Search for the cell housing the specified text and yield its [X, Y] center coordinate. 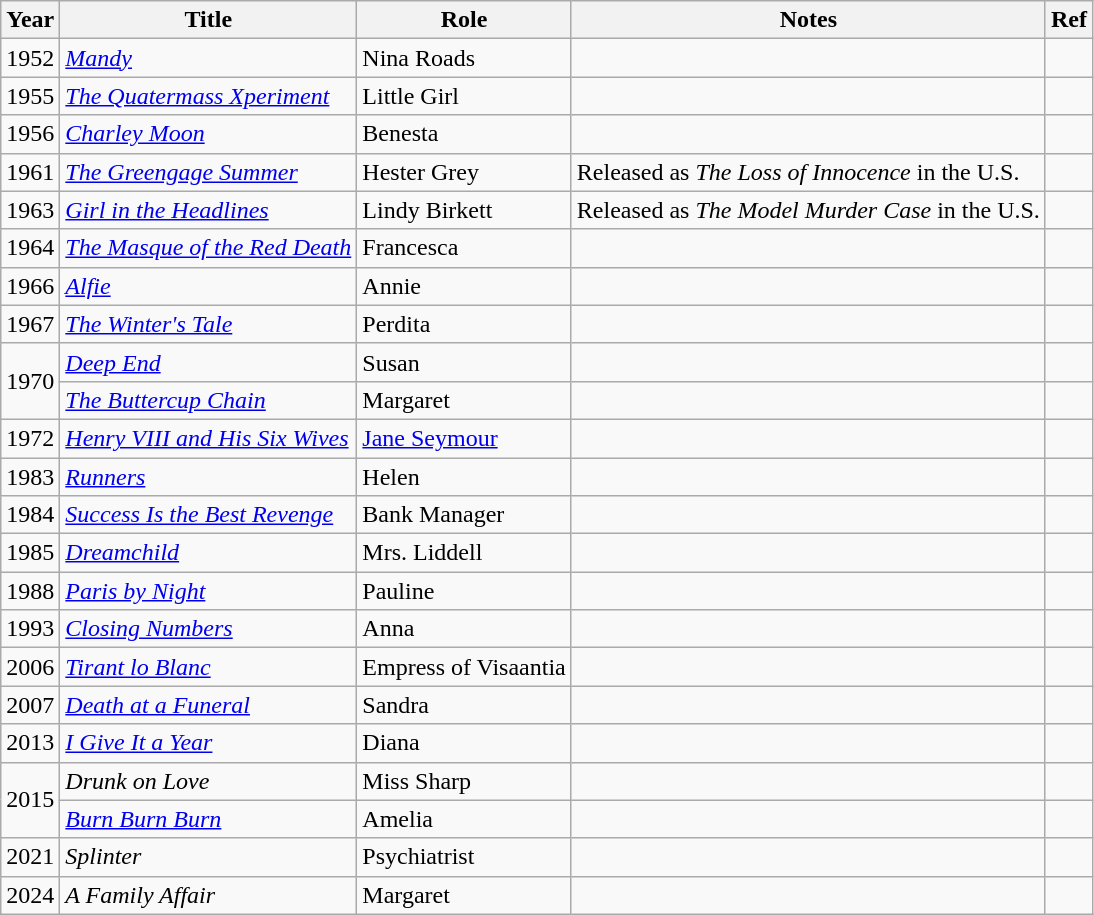
Year [30, 20]
Success Is the Best Revenge [208, 515]
The Masque of the Red Death [208, 248]
1966 [30, 286]
Burn Burn Burn [208, 819]
2024 [30, 895]
2013 [30, 743]
Charley Moon [208, 134]
1984 [30, 515]
1970 [30, 381]
2015 [30, 800]
Title [208, 20]
Perdita [464, 324]
Little Girl [464, 96]
Diana [464, 743]
1963 [30, 210]
The Winter's Tale [208, 324]
Drunk on Love [208, 781]
Alfie [208, 286]
Paris by Night [208, 591]
1961 [30, 172]
1983 [30, 477]
1988 [30, 591]
Lindy Birkett [464, 210]
2007 [30, 705]
Amelia [464, 819]
1985 [30, 553]
Pauline [464, 591]
Miss Sharp [464, 781]
Role [464, 20]
1955 [30, 96]
1972 [30, 438]
Tirant lo Blanc [208, 667]
Psychiatrist [464, 857]
Susan [464, 362]
Mandy [208, 58]
Helen [464, 477]
Henry VIII and His Six Wives [208, 438]
Dreamchild [208, 553]
Runners [208, 477]
Hester Grey [464, 172]
Benesta [464, 134]
1956 [30, 134]
Death at a Funeral [208, 705]
A Family Affair [208, 895]
Sandra [464, 705]
1952 [30, 58]
I Give It a Year [208, 743]
Nina Roads [464, 58]
Empress of Visaantia [464, 667]
Ref [1068, 20]
Bank Manager [464, 515]
Mrs. Liddell [464, 553]
Closing Numbers [208, 629]
Splinter [208, 857]
Deep End [208, 362]
Jane Seymour [464, 438]
1967 [30, 324]
1964 [30, 248]
The Buttercup Chain [208, 400]
Girl in the Headlines [208, 210]
The Greengage Summer [208, 172]
Released as The Loss of Innocence in the U.S. [808, 172]
1993 [30, 629]
Francesca [464, 248]
2006 [30, 667]
2021 [30, 857]
Annie [464, 286]
The Quatermass Xperiment [208, 96]
Anna [464, 629]
Released as The Model Murder Case in the U.S. [808, 210]
Notes [808, 20]
